Pinpoint the cell where the given text exists, returning its [X, Y] midpoint coordinate. 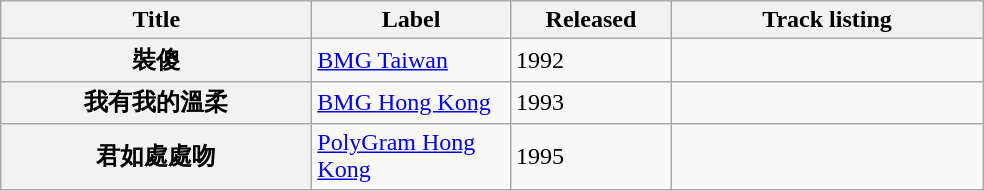
君如處處吻 [156, 156]
Track listing [826, 20]
我有我的溫柔 [156, 102]
PolyGram Hong Kong [412, 156]
裝傻 [156, 60]
Released [590, 20]
1995 [590, 156]
Label [412, 20]
1992 [590, 60]
BMG Taiwan [412, 60]
1993 [590, 102]
Title [156, 20]
BMG Hong Kong [412, 102]
